Pinpoint the cell where the given text exists, returning its (X, Y) midpoint coordinate. 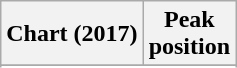
Chart (2017) (72, 34)
Peakposition (189, 34)
